Return the (X, Y) coordinate for the center point of the cell that contains the specified text.  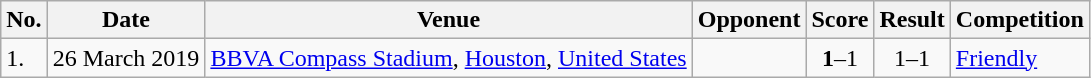
Date (126, 20)
Venue (448, 20)
Result (912, 20)
Friendly (1020, 58)
Score (840, 20)
Competition (1020, 20)
26 March 2019 (126, 58)
No. (24, 20)
BBVA Compass Stadium, Houston, United States (448, 58)
1. (24, 58)
Opponent (749, 20)
